Locate the cell with the specified text and output its [X, Y] center coordinate. 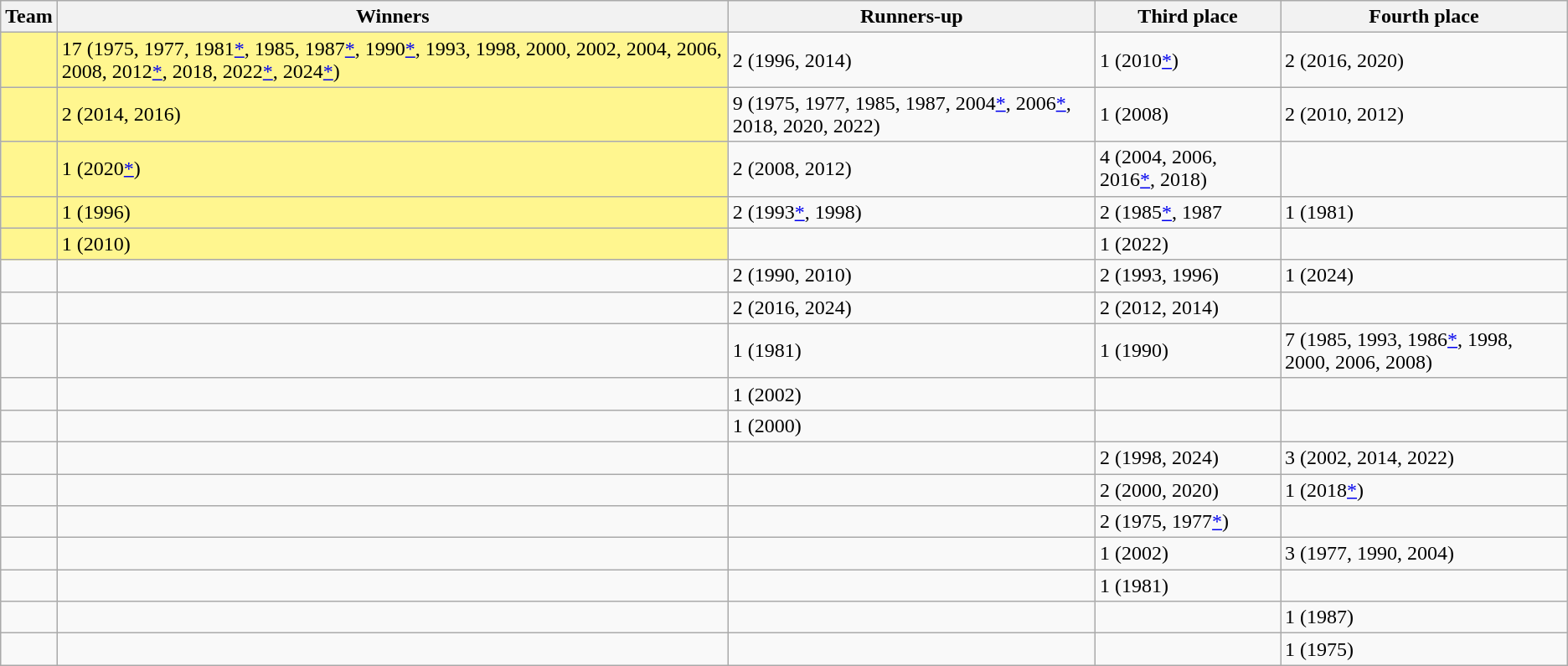
1 (2020*) [392, 169]
1 (2010) [392, 244]
1 (2018*) [1424, 490]
2 (2010, 2012) [1424, 114]
2 (1998, 2024) [1188, 457]
2 (1985*, 1987 [1188, 212]
2 (2016, 2024) [911, 307]
2 (2016, 2020) [1424, 60]
9 (1975, 1977, 1985, 1987, 2004*, 2006*, 2018, 2020, 2022) [911, 114]
Runners-up [911, 17]
1 (1975) [1424, 649]
3 (2002, 2014, 2022) [1424, 457]
2 (2012, 2014) [1188, 307]
1 (2008) [1188, 114]
7 (1985, 1993, 1986*, 1998, 2000, 2006, 2008) [1424, 350]
4 (2004, 2006, 2016*, 2018) [1188, 169]
Third place [1188, 17]
2 (2008, 2012) [911, 169]
1 (1996) [392, 212]
2 (1975, 1977*) [1188, 522]
Fourth place [1424, 17]
1 (1987) [1424, 617]
3 (1977, 1990, 2004) [1424, 554]
1 (2000) [911, 426]
1 (2024) [1424, 276]
2 (1990, 2010) [911, 276]
1 (2010*) [1188, 60]
1 (1990) [1188, 350]
17 (1975, 1977, 1981*, 1985, 1987*, 1990*, 1993, 1998, 2000, 2002, 2004, 2006, 2008, 2012*, 2018, 2022*, 2024*) [392, 60]
Team [29, 17]
1 (2022) [1188, 244]
Winners [392, 17]
2 (2000, 2020) [1188, 490]
2 (1993, 1996) [1188, 276]
2 (1993*, 1998) [911, 212]
2 (2014, 2016) [392, 114]
2 (1996, 2014) [911, 60]
